Pinpoint the cell where the given text exists, returning its [x, y] midpoint coordinate. 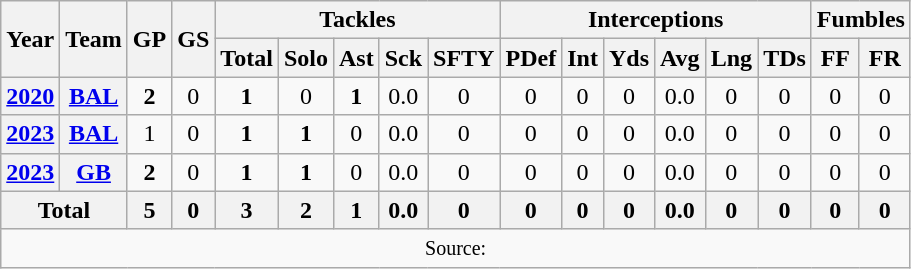
FR [884, 58]
Source: [456, 248]
SFTY [464, 58]
2020 [30, 96]
GB [94, 172]
GS [194, 39]
Solo [306, 58]
FF [835, 58]
Tackles [358, 20]
Yds [628, 58]
Fumbles [860, 20]
TDs [785, 58]
Avg [680, 58]
Interceptions [656, 20]
Int [583, 58]
3 [247, 210]
Lng [731, 58]
Ast [356, 58]
Year [30, 39]
GP [149, 39]
Team [94, 39]
Sck [403, 58]
PDef [531, 58]
5 [149, 210]
